Identify which cell holds the provided text, then report its [x, y] central coordinate. 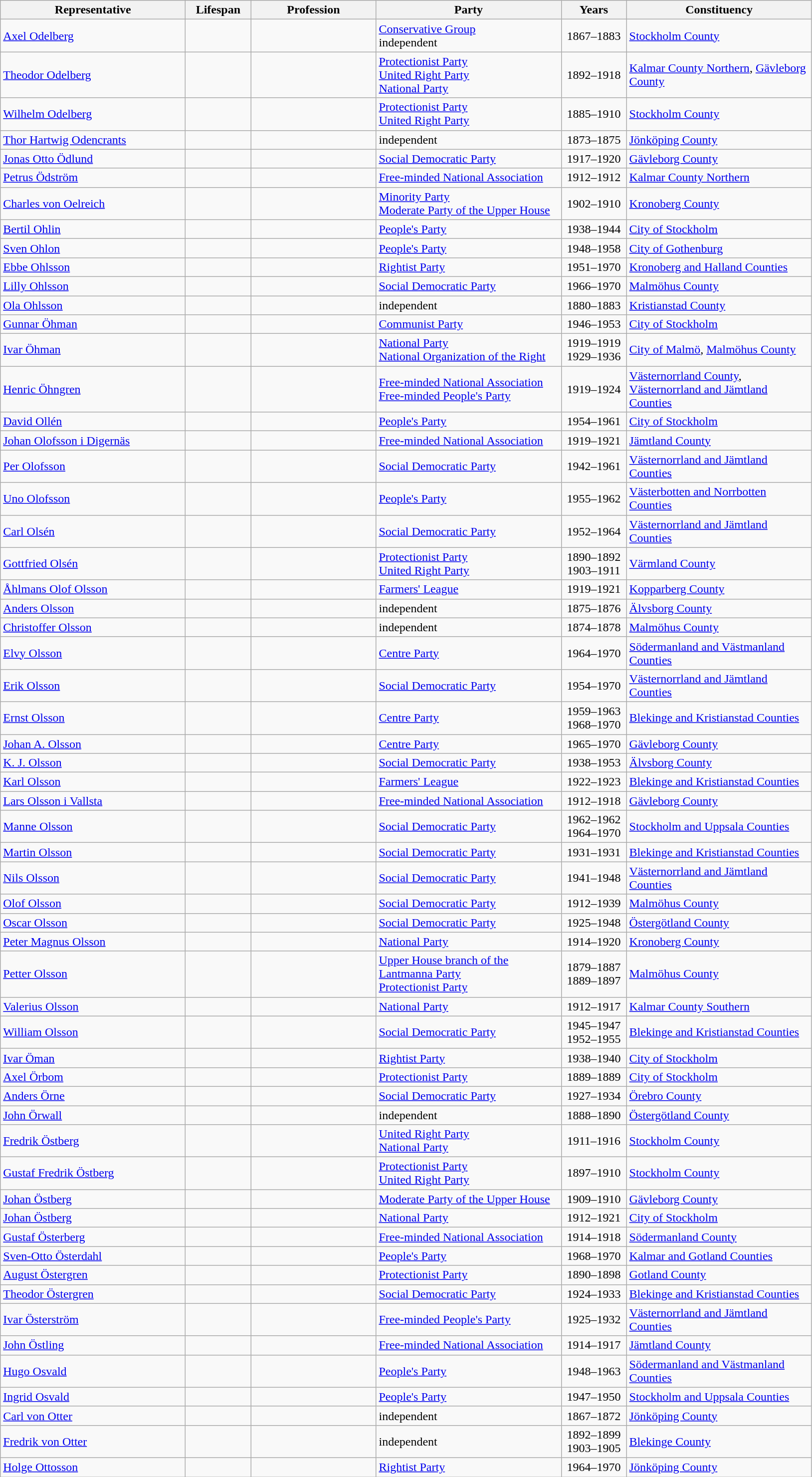
Per Olofsson [93, 466]
Sven Ohlon [93, 248]
Elvy Olsson [93, 653]
Upper House branch of the Lantmanna Party Protectionist Party [469, 974]
1946–1953 [594, 324]
1914–1917 [594, 1345]
Olof Olsson [93, 904]
Johan A. Olsson [93, 744]
Communist Party [469, 324]
Charles von Oelreich [93, 204]
Åhlmans Olof Olsson [93, 589]
National Party National Organization of the Right [469, 350]
1919–19191929–1936 [594, 350]
Kristianstad County [719, 305]
1914–1918 [594, 1237]
Kalmar County Northern [719, 178]
Gustaf Österberg [93, 1237]
Wilhelm Odelberg [93, 114]
1955–1962 [594, 499]
Petrus Ödström [93, 178]
Ivar Öhman [93, 350]
1922–1923 [594, 782]
Kalmar County Southern [719, 1006]
Christoffer Olsson [93, 627]
1925–1948 [594, 923]
Lars Olsson i Vallsta [93, 801]
Carl Olsén [93, 531]
David Ollén [93, 422]
Peter Magnus Olsson [93, 942]
1879–18871889–1897 [594, 974]
Fredrik Östberg [93, 1141]
1968–1970 [594, 1256]
Ivar Öman [93, 1058]
1917–1920 [594, 159]
1931–1931 [594, 852]
1885–1910 [594, 114]
Värmland County [719, 564]
Thor Hartwig Odencrants [93, 140]
Karl Olsson [93, 782]
Party [469, 10]
Hugo Osvald [93, 1371]
Lifespan [218, 10]
Lilly Ohlsson [93, 286]
1912–1917 [594, 1006]
Örebro County [719, 1096]
Oscar Olsson [93, 923]
1948–1963 [594, 1371]
1909–1910 [594, 1199]
K. J. Olsson [93, 763]
Valerius Olsson [93, 1006]
1902–1910 [594, 204]
Petter Olsson [93, 974]
1959–19631968–1970 [594, 718]
1880–1883 [594, 305]
1965–1970 [594, 744]
Carl von Otter [93, 1416]
Erik Olsson [93, 686]
1867–1883 [594, 36]
1874–1878 [594, 627]
Protectionist Party United Right Party National Party [469, 75]
Fredrik von Otter [93, 1441]
Ernst Olsson [93, 718]
Gunnar Öhman [93, 324]
Västerbotten and Norrbotten Counties [719, 499]
Kronoberg and Halland Counties [719, 267]
Ingrid Osvald [93, 1397]
Bertil Ohlin [93, 229]
Years [594, 10]
Minority Party Moderate Party of the Upper House [469, 204]
Anders Olsson [93, 608]
1919–1924 [594, 389]
1962–19621964–1970 [594, 826]
Jonas Otto Ödlund [93, 159]
1938–1944 [594, 229]
1912–1912 [594, 178]
Axel Örbom [93, 1077]
1867–1872 [594, 1416]
1888–1890 [594, 1115]
1941–1948 [594, 878]
Ivar Österström [93, 1319]
Södermanland County [719, 1237]
Västernorrland County, Västernorrland and Jämtland Counties [719, 389]
1942–1961 [594, 466]
1925–1932 [594, 1319]
1890–1898 [594, 1275]
City of Gothenburg [719, 248]
1938–1940 [594, 1058]
1911–1916 [594, 1141]
1912–1921 [594, 1218]
Free-minded People's Party [469, 1319]
Sven-Otto Österdahl [93, 1256]
Theodor Odelberg [93, 75]
Kalmar County Northern, Gävleborg County [719, 75]
United Right Party National Party [469, 1141]
Moderate Party of the Upper House [469, 1199]
1927–1934 [594, 1096]
Manne Olsson [93, 826]
Representative [93, 10]
Blekinge County [719, 1441]
1889–1889 [594, 1077]
Kalmar and Gotland Counties [719, 1256]
Martin Olsson [93, 852]
Henric Öhngren [93, 389]
William Olsson [93, 1032]
Gottfried Olsén [93, 564]
Free-minded National Association Free-minded People's Party [469, 389]
Kopparberg County [719, 589]
Johan Olofsson i Digernäs [93, 441]
Ola Ohlsson [93, 305]
Gustaf Fredrik Östberg [93, 1174]
1914–1920 [594, 942]
1954–1970 [594, 686]
Axel Odelberg [93, 36]
Ebbe Ohlsson [93, 267]
Conservative Group independent [469, 36]
Holge Ottosson [93, 1467]
Anders Örne [93, 1096]
1954–1961 [594, 422]
Nils Olsson [93, 878]
August Östergren [93, 1275]
1924–1933 [594, 1294]
Theodor Östergren [93, 1294]
1912–1939 [594, 904]
Constituency [719, 10]
1945–19471952–1955 [594, 1032]
Profession [313, 10]
1897–1910 [594, 1174]
1966–1970 [594, 286]
1951–1970 [594, 267]
1892–18991903–1905 [594, 1441]
1890–18921903–1911 [594, 564]
1873–1875 [594, 140]
City of Malmö, Malmöhus County [719, 350]
1875–1876 [594, 608]
1948–1958 [594, 248]
1912–1918 [594, 801]
1952–1964 [594, 531]
1892–1918 [594, 75]
John Östling [93, 1345]
1938–1953 [594, 763]
1947–1950 [594, 1397]
Gotland County [719, 1275]
John Örwall [93, 1115]
Uno Olofsson [93, 499]
